Search for the cell housing the specified text and yield its (X, Y) center coordinate. 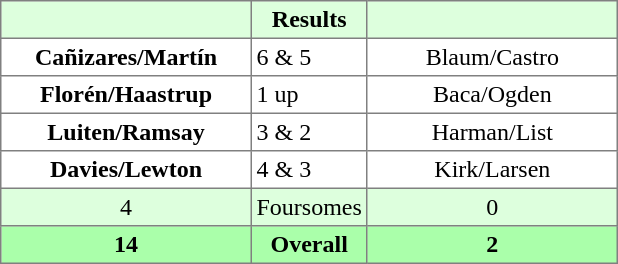
14 (126, 245)
Foursomes (309, 207)
4 & 3 (309, 170)
Baca/Ogden (492, 95)
0 (492, 207)
Cañizares/Martín (126, 57)
Blaum/Castro (492, 57)
2 (492, 245)
4 (126, 207)
Florén/Haastrup (126, 95)
1 up (309, 95)
Overall (309, 245)
Results (309, 20)
Davies/Lewton (126, 170)
Harman/List (492, 132)
Kirk/Larsen (492, 170)
Luiten/Ramsay (126, 132)
6 & 5 (309, 57)
3 & 2 (309, 132)
